Locate the cell with the specified text and output its (X, Y) center coordinate. 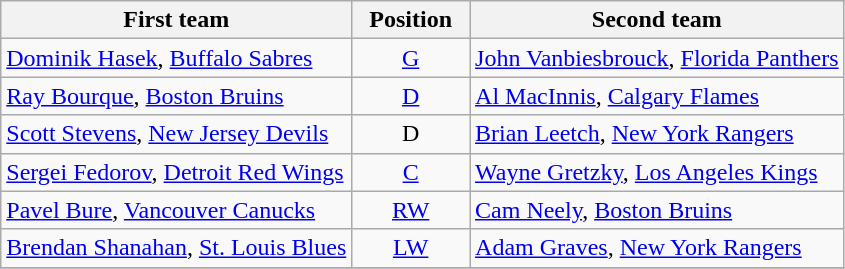
Ray Bourque, Boston Bruins (176, 96)
Brian Leetch, New York Rangers (658, 134)
RW (411, 210)
Position (411, 20)
Second team (658, 20)
Pavel Bure, Vancouver Canucks (176, 210)
G (411, 58)
Dominik Hasek, Buffalo Sabres (176, 58)
Sergei Fedorov, Detroit Red Wings (176, 172)
Cam Neely, Boston Bruins (658, 210)
First team (176, 20)
Brendan Shanahan, St. Louis Blues (176, 248)
John Vanbiesbrouck, Florida Panthers (658, 58)
Wayne Gretzky, Los Angeles Kings (658, 172)
Adam Graves, New York Rangers (658, 248)
Al MacInnis, Calgary Flames (658, 96)
Scott Stevens, New Jersey Devils (176, 134)
C (411, 172)
LW (411, 248)
